Find where the given text appears and provide that cell's center as (x, y) coordinate. 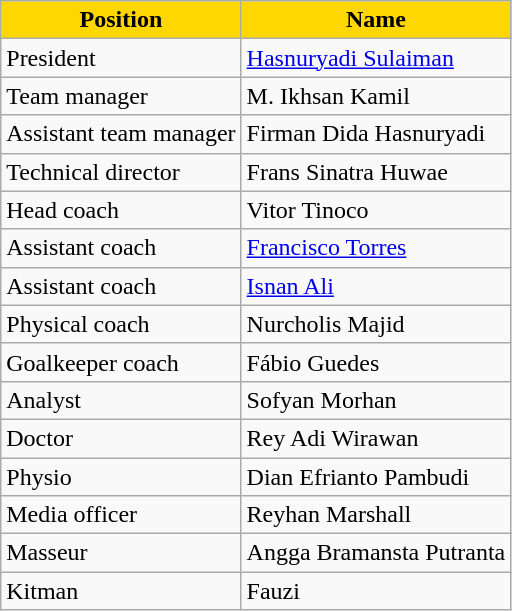
Angga Bramansta Putranta (376, 553)
Sofyan Morhan (376, 400)
Firman Dida Hasnuryadi (376, 134)
Physical coach (121, 324)
Hasnuryadi Sulaiman (376, 58)
Doctor (121, 438)
Analyst (121, 400)
Dian Efrianto Pambudi (376, 477)
Frans Sinatra Huwae (376, 172)
Team manager (121, 96)
Rey Adi Wirawan (376, 438)
Head coach (121, 210)
Masseur (121, 553)
Assistant team manager (121, 134)
Reyhan Marshall (376, 515)
Fauzi (376, 591)
President (121, 58)
Fábio Guedes (376, 362)
Nurcholis Majid (376, 324)
Vitor Tinoco (376, 210)
Media officer (121, 515)
Technical director (121, 172)
Isnan Ali (376, 286)
Name (376, 20)
Francisco Torres (376, 248)
Position (121, 20)
Physio (121, 477)
Goalkeeper coach (121, 362)
Kitman (121, 591)
M. Ikhsan Kamil (376, 96)
